From the cell containing the given text, extract its center point as (X, Y) coordinate. 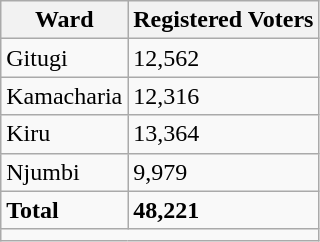
Ward (64, 20)
Njumbi (64, 172)
12,316 (224, 96)
48,221 (224, 210)
Kiru (64, 134)
12,562 (224, 58)
Kamacharia (64, 96)
Total (64, 210)
9,979 (224, 172)
Gitugi (64, 58)
Registered Voters (224, 20)
13,364 (224, 134)
